Pinpoint the cell where the given text exists, returning its [x, y] midpoint coordinate. 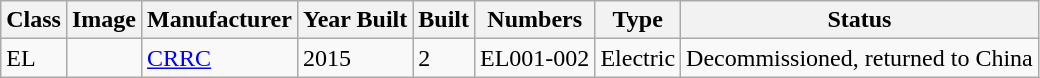
Status [860, 20]
EL [34, 58]
Year Built [354, 20]
Electric [638, 58]
EL001-002 [535, 58]
2015 [354, 58]
2 [444, 58]
Numbers [535, 20]
Decommissioned, returned to China [860, 58]
Type [638, 20]
CRRC [220, 58]
Image [104, 20]
Class [34, 20]
Built [444, 20]
Manufacturer [220, 20]
